For the text-containing cell, return its midpoint in [X, Y] coordinate format. 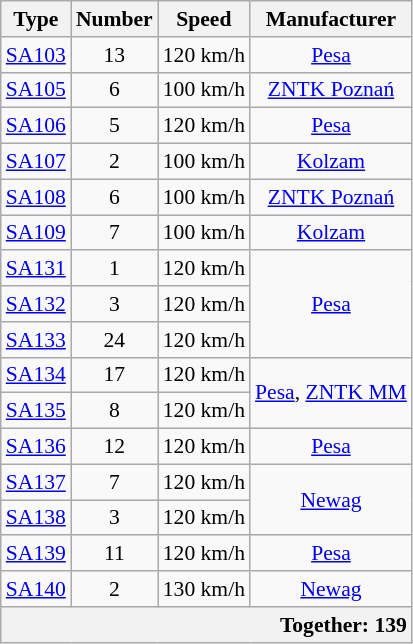
24 [114, 340]
SA136 [36, 447]
11 [114, 554]
SA108 [36, 197]
Number [114, 19]
SA132 [36, 304]
Speed [204, 19]
13 [114, 55]
SA139 [36, 554]
8 [114, 411]
5 [114, 126]
SA134 [36, 375]
Manufacturer [331, 19]
Pesa, ZNTK MM [331, 392]
SA107 [36, 162]
SA137 [36, 482]
12 [114, 447]
Together: 139 [206, 625]
SA109 [36, 233]
SA105 [36, 90]
SA135 [36, 411]
SA133 [36, 340]
17 [114, 375]
SA106 [36, 126]
SA103 [36, 55]
SA138 [36, 518]
SA140 [36, 589]
1 [114, 269]
SA131 [36, 269]
Type [36, 19]
130 km/h [204, 589]
